Capture the cell that displays the provided text and extract its (x, y) central coordinate. 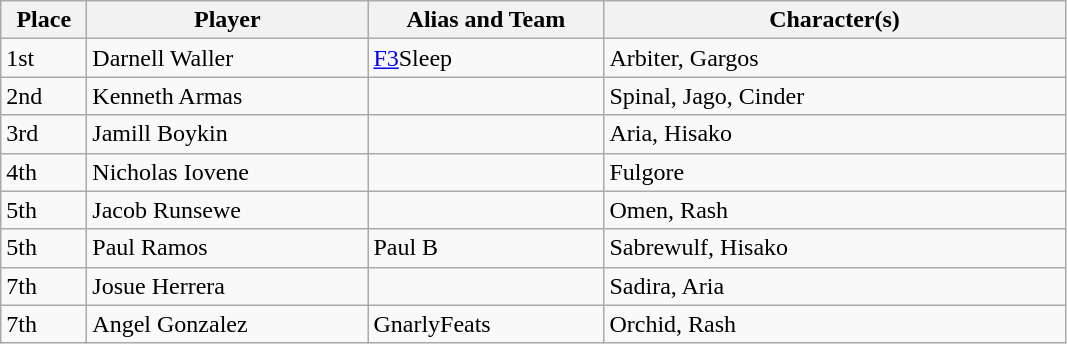
Darnell Waller (228, 58)
Angel Gonzalez (228, 324)
Place (44, 20)
Fulgore (834, 172)
3rd (44, 134)
Omen, Rash (834, 210)
Aria, Hisako (834, 134)
Sabrewulf, Hisako (834, 248)
Arbiter, Gargos (834, 58)
Paul B (486, 248)
Player (228, 20)
Jamill Boykin (228, 134)
Kenneth Armas (228, 96)
Character(s) (834, 20)
1st (44, 58)
Orchid, Rash (834, 324)
Nicholas Iovene (228, 172)
4th (44, 172)
GnarlyFeats (486, 324)
Josue Herrera (228, 286)
F3Sleep (486, 58)
Alias and Team (486, 20)
Sadira, Aria (834, 286)
2nd (44, 96)
Spinal, Jago, Cinder (834, 96)
Jacob Runsewe (228, 210)
Paul Ramos (228, 248)
